Output the [x, y] coordinate of the center of the cell containing the given text.  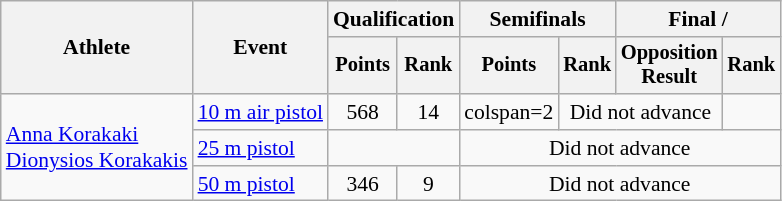
25 m pistol [260, 148]
Anna KorakakiDionysios Korakakis [97, 148]
Final / [698, 19]
14 [428, 112]
Athlete [97, 48]
colspan=2 [508, 112]
Event [260, 48]
Semifinals [538, 19]
Qualification [394, 19]
10 m air pistol [260, 112]
OppositionResult [670, 66]
568 [362, 112]
